From the cell containing the given text, extract its center point as (X, Y) coordinate. 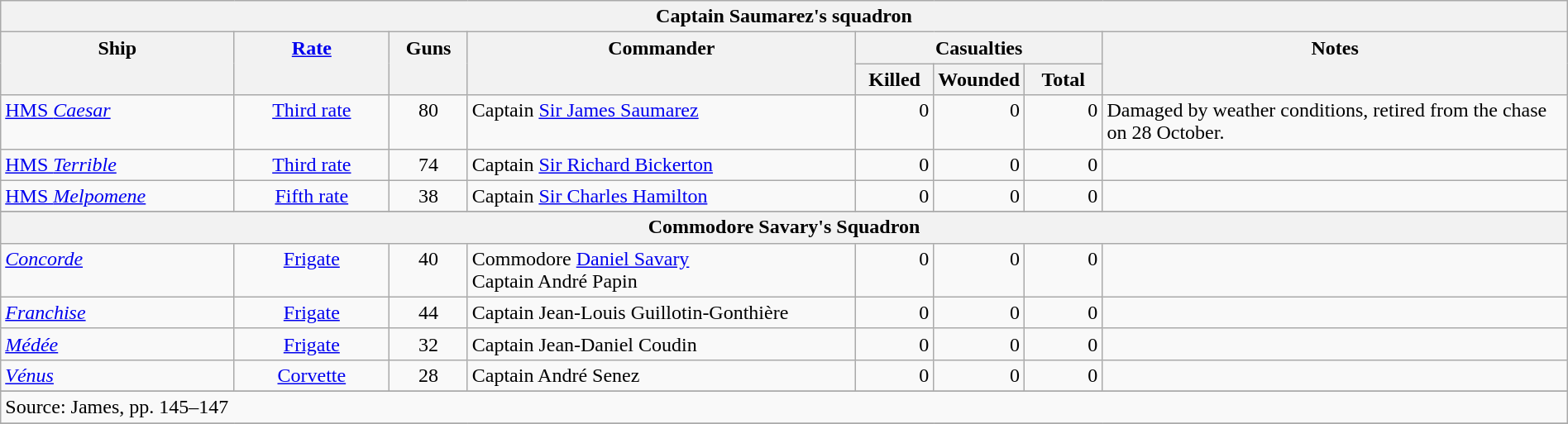
Captain Sir Charles Hamilton (662, 196)
Captain Saumarez's squadron (784, 17)
Killed (894, 79)
Ship (117, 64)
Corvette (312, 375)
28 (428, 375)
Notes (1335, 64)
Damaged by weather conditions, retired from the chase on 28 October. (1335, 122)
Commodore Daniel SavaryCaptain André Papin (662, 269)
44 (428, 312)
Vénus (117, 375)
Fifth rate (312, 196)
Commander (662, 64)
Wounded (979, 79)
38 (428, 196)
Total (1064, 79)
Guns (428, 64)
Captain Jean-Daniel Coudin (662, 344)
HMS Melpomene (117, 196)
Source: James, pp. 145–147 (784, 407)
HMS Caesar (117, 122)
Captain Jean-Louis Guillotin-Gonthière (662, 312)
80 (428, 122)
40 (428, 269)
Rate (312, 64)
Médée (117, 344)
74 (428, 164)
Franchise (117, 312)
Commodore Savary's Squadron (784, 227)
Captain Sir Richard Bickerton (662, 164)
HMS Terrible (117, 164)
Captain Sir James Saumarez (662, 122)
Concorde (117, 269)
Captain André Senez (662, 375)
32 (428, 344)
Casualties (978, 48)
